From the cell containing the given text, extract its center point as (X, Y) coordinate. 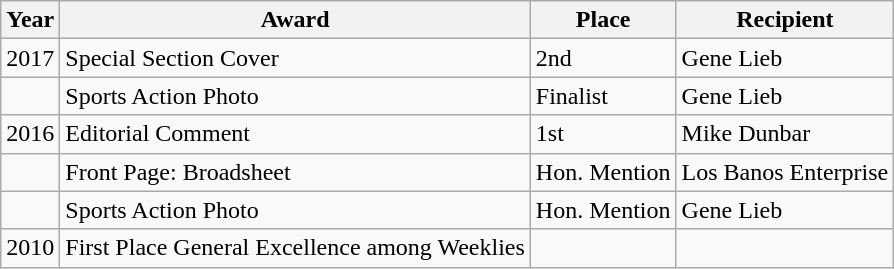
1st (603, 134)
Mike Dunbar (785, 134)
2016 (30, 134)
Recipient (785, 20)
Award (296, 20)
Place (603, 20)
2010 (30, 248)
Editorial Comment (296, 134)
2nd (603, 58)
Year (30, 20)
Los Banos Enterprise (785, 172)
First Place General Excellence among Weeklies (296, 248)
Front Page: Broadsheet (296, 172)
Finalist (603, 96)
Special Section Cover (296, 58)
2017 (30, 58)
